From the cell containing the given text, extract its center point as [x, y] coordinate. 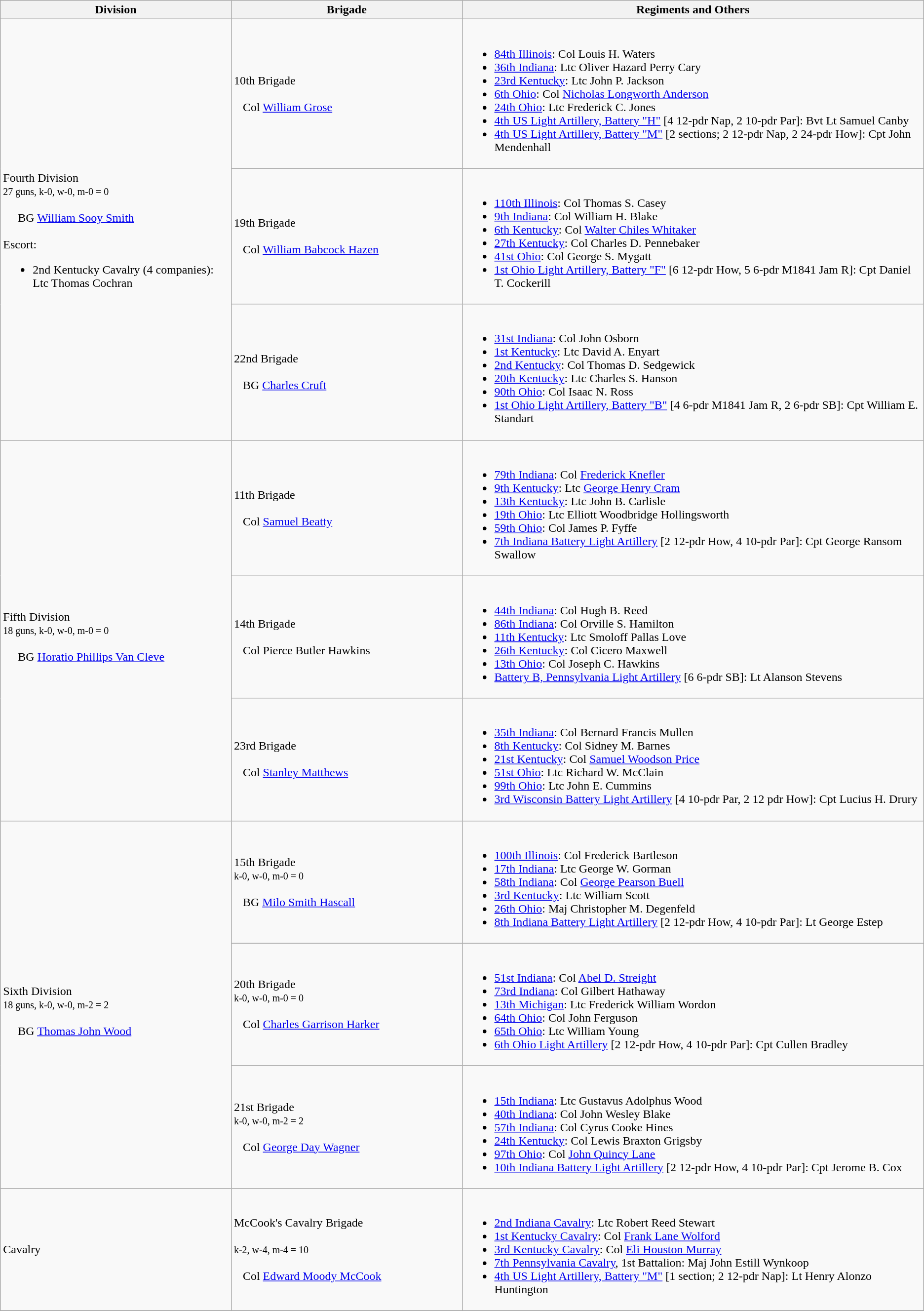
McCook's Cavalry Brigadek-2, w-4, m-4 = 10 Col Edward Moody McCook [346, 1249]
Division [116, 10]
23rd Brigade Col Stanley Matthews [346, 759]
21st Brigadek-0, w-0, m-2 = 2 Col George Day Wagner [346, 1127]
14th Brigade Col Pierce Butler Hawkins [346, 637]
19th Brigade Col William Babcock Hazen [346, 236]
22nd Brigade BG Charles Cruft [346, 372]
Fifth Division 18 guns, k-0, w-0, m-0 = 0 BG Horatio Phillips Van Cleve [116, 630]
Brigade [346, 10]
Regiments and Others [693, 10]
Sixth Division 18 guns, k-0, w-0, m-2 = 2 BG Thomas John Wood [116, 1004]
11th Brigade Col Samuel Beatty [346, 508]
10th Brigade Col William Grose [346, 94]
20th Brigadek-0, w-0, m-0 = 0 Col Charles Garrison Harker [346, 1004]
Cavalry [116, 1249]
Fourth Division 27 guns, k-0, w-0, m-0 = 0 BG William Sooy Smith Escort:2nd Kentucky Cavalry (4 companies): Ltc Thomas Cochran [116, 230]
15th Brigadek-0, w-0, m-0 = 0 BG Milo Smith Hascall [346, 882]
